Locate the cell with the specified text and output its [X, Y] center coordinate. 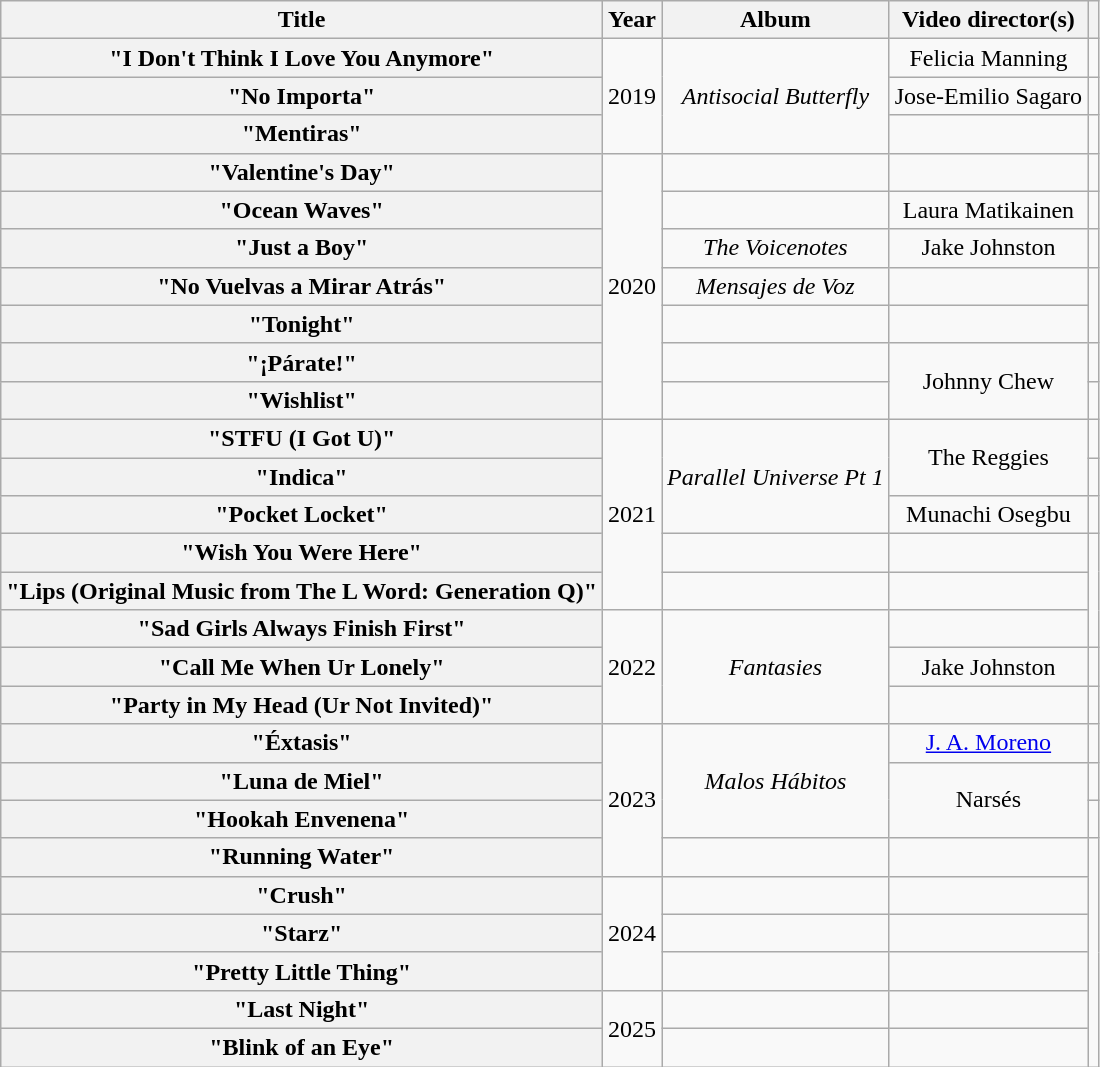
"Crush" [302, 895]
"Last Night" [302, 1009]
"Mentiras" [302, 134]
"Running Water" [302, 857]
Title [302, 20]
Mensajes de Voz [776, 286]
"Starz" [302, 933]
"Pretty Little Thing" [302, 971]
"Wishlist" [302, 400]
Narsés [988, 800]
"Sad Girls Always Finish First" [302, 629]
"Tonight" [302, 324]
Jose-Emilio Sagaro [988, 96]
"Blink of an Eye" [302, 1047]
"STFU (I Got U)" [302, 438]
"Wish You Were Here" [302, 553]
2022 [632, 667]
J. A. Moreno [988, 743]
"Valentine's Day" [302, 172]
Felicia Manning [988, 58]
"Luna de Miel" [302, 781]
Year [632, 20]
Antisocial Butterfly [776, 96]
The Reggies [988, 457]
"Ocean Waves" [302, 210]
Malos Hábitos [776, 781]
"I Don't Think I Love You Anymore" [302, 58]
"Éxtasis" [302, 743]
"Call Me When Ur Lonely" [302, 667]
Fantasies [776, 667]
"Lips (Original Music from The L Word: Generation Q)" [302, 591]
"Hookah Envenena" [302, 819]
Video director(s) [988, 20]
2025 [632, 1028]
2020 [632, 286]
"Indica" [302, 477]
"Just a Boy" [302, 248]
"¡Párate!" [302, 362]
2021 [632, 514]
Munachi Osegbu [988, 515]
"Party in My Head (Ur Not Invited)" [302, 705]
Laura Matikainen [988, 210]
Johnny Chew [988, 381]
2023 [632, 800]
"No Vuelvas a Mirar Atrás" [302, 286]
The Voicenotes [776, 248]
"Pocket Locket" [302, 515]
2024 [632, 933]
2019 [632, 96]
Album [776, 20]
Parallel Universe Pt 1 [776, 476]
"No Importa" [302, 96]
